Search for the cell housing the specified text and yield its [X, Y] center coordinate. 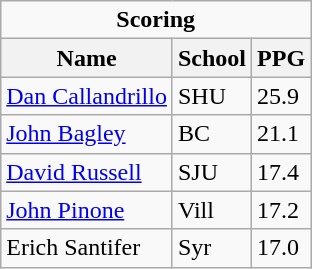
21.1 [282, 134]
25.9 [282, 96]
SJU [212, 172]
17.0 [282, 248]
Erich Santifer [87, 248]
Vill [212, 210]
John Pinone [87, 210]
BC [212, 134]
Syr [212, 248]
17.4 [282, 172]
PPG [282, 58]
Scoring [156, 20]
School [212, 58]
Dan Callandrillo [87, 96]
SHU [212, 96]
David Russell [87, 172]
Name [87, 58]
John Bagley [87, 134]
17.2 [282, 210]
